Pinpoint the cell where the given text exists, returning its [x, y] midpoint coordinate. 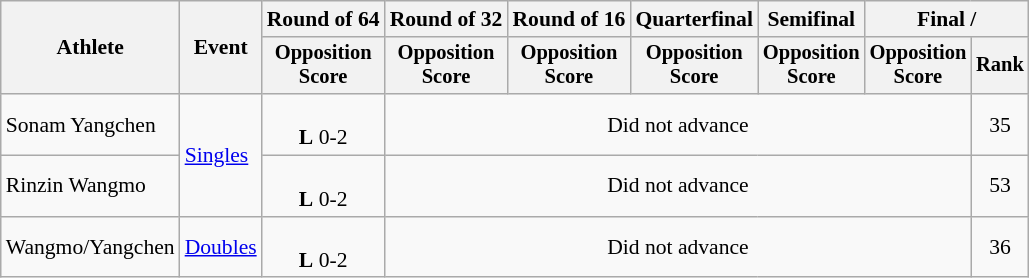
Semifinal [812, 19]
Round of 64 [324, 19]
Round of 16 [568, 19]
Event [221, 48]
Rank [1000, 66]
Singles [221, 155]
Sonam Yangchen [90, 124]
53 [1000, 186]
Final / [947, 19]
Quarterfinal [694, 19]
Athlete [90, 48]
Doubles [221, 248]
Round of 32 [446, 19]
35 [1000, 124]
Rinzin Wangmo [90, 186]
Wangmo/Yangchen [90, 248]
36 [1000, 248]
